Determine the [X, Y] coordinate at the center of the cell enclosing the given text.  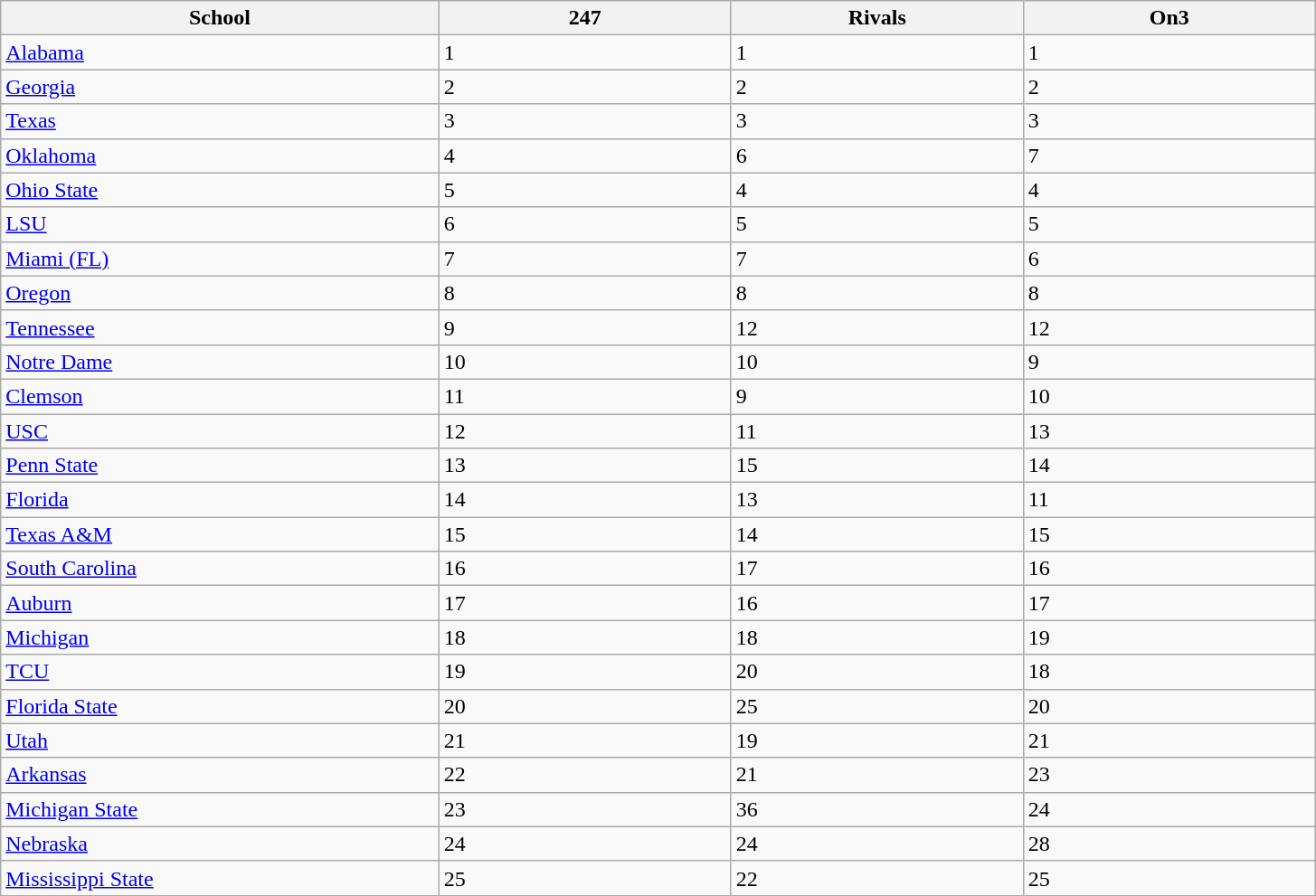
Oregon [220, 293]
Michigan [220, 637]
On3 [1169, 18]
Florida State [220, 706]
36 [877, 809]
Georgia [220, 87]
School [220, 18]
Alabama [220, 52]
Mississippi State [220, 878]
Ohio State [220, 190]
Notre Dame [220, 362]
Texas [220, 121]
Rivals [877, 18]
247 [584, 18]
Clemson [220, 396]
USC [220, 431]
Texas A&M [220, 534]
Florida [220, 500]
Tennessee [220, 327]
Utah [220, 740]
LSU [220, 224]
Miami (FL) [220, 259]
Nebraska [220, 844]
TCU [220, 672]
Oklahoma [220, 156]
28 [1169, 844]
Arkansas [220, 775]
Penn State [220, 466]
Michigan State [220, 809]
Auburn [220, 603]
South Carolina [220, 569]
